Pinpoint the cell where the given text exists, returning its [x, y] midpoint coordinate. 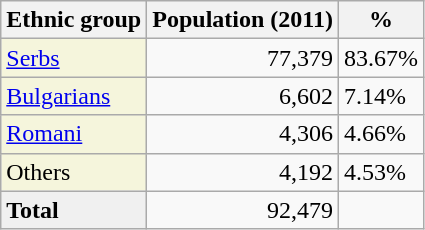
Ethnic group [74, 20]
4.53% [382, 172]
4.66% [382, 134]
77,379 [243, 58]
Romani [74, 134]
4,306 [243, 134]
Population (2011) [243, 20]
Others [74, 172]
6,602 [243, 96]
92,479 [243, 210]
Bulgarians [74, 96]
83.67% [382, 58]
Total [74, 210]
4,192 [243, 172]
Serbs [74, 58]
7.14% [382, 96]
% [382, 20]
